Return the [X, Y] coordinate for the center point of the cell that contains the specified text.  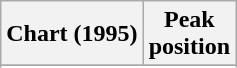
Peakposition [189, 34]
Chart (1995) [72, 34]
